Extract the (x, y) coordinate from the center of the cell holding the provided text.  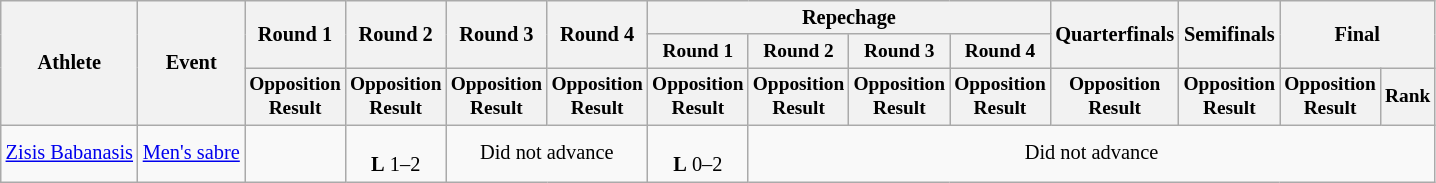
L 1–2 (396, 153)
Quarterfinals (1114, 34)
Final (1358, 34)
Event (192, 62)
Athlete (70, 62)
Rank (1407, 96)
Zisis Babanasis (70, 153)
Repechage (848, 17)
Men's sabre (192, 153)
Semifinals (1230, 34)
L 0–2 (698, 153)
